Pinpoint the cell where the given text exists, returning its (x, y) midpoint coordinate. 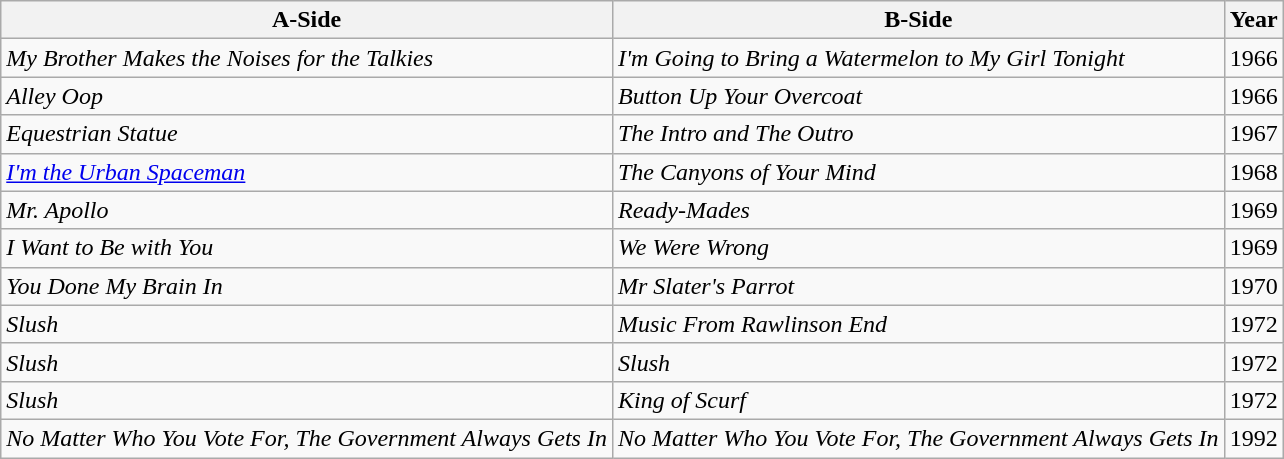
1970 (1254, 286)
Mr Slater's Parrot (918, 286)
A-Side (307, 20)
I Want to Be with You (307, 248)
Mr. Apollo (307, 210)
I'm Going to Bring a Watermelon to My Girl Tonight (918, 58)
Equestrian Statue (307, 134)
My Brother Makes the Noises for the Talkies (307, 58)
B-Side (918, 20)
Music From Rawlinson End (918, 324)
1992 (1254, 438)
We Were Wrong (918, 248)
The Intro and The Outro (918, 134)
Ready-Mades (918, 210)
1968 (1254, 172)
The Canyons of Your Mind (918, 172)
1967 (1254, 134)
King of Scurf (918, 400)
You Done My Brain In (307, 286)
Button Up Your Overcoat (918, 96)
Year (1254, 20)
Alley Oop (307, 96)
I'm the Urban Spaceman (307, 172)
